Return the [X, Y] coordinate for the center point of the cell that contains the specified text.  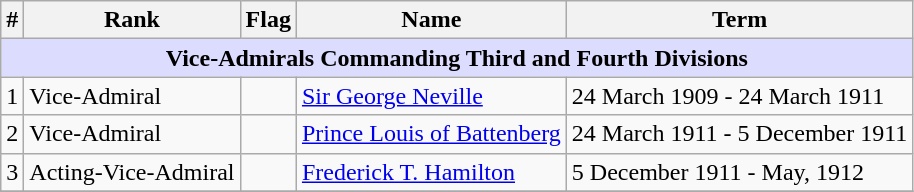
1 [12, 96]
Name [431, 20]
Frederick T. Hamilton [431, 172]
5 December 1911 - May, 1912 [740, 172]
2 [12, 134]
Sir George Neville [431, 96]
24 March 1911 - 5 December 1911 [740, 134]
# [12, 20]
24 March 1909 - 24 March 1911 [740, 96]
Vice-Admirals Commanding Third and Fourth Divisions [457, 58]
3 [12, 172]
Rank [132, 20]
Acting-Vice-Admiral [132, 172]
Prince Louis of Battenberg [431, 134]
Term [740, 20]
Flag [268, 20]
